Locate the cell with the specified text and output its [X, Y] center coordinate. 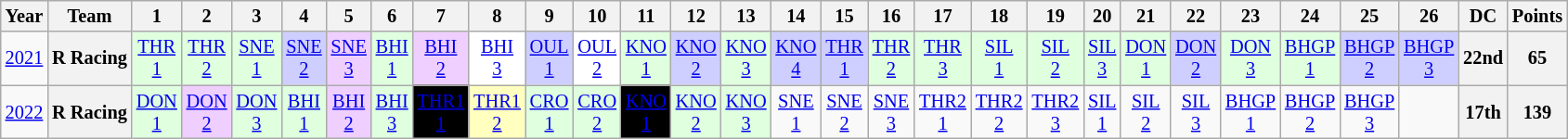
17 [943, 16]
22nd [1484, 58]
DC [1484, 16]
OUL2 [597, 58]
14 [796, 16]
CRO2 [597, 112]
24 [1310, 16]
2 [207, 16]
26 [1429, 16]
15 [844, 16]
23 [1251, 16]
4 [304, 16]
12 [696, 16]
9 [550, 16]
20 [1102, 16]
THR22 [999, 112]
10 [597, 16]
Points [1537, 16]
17th [1484, 112]
22 [1196, 16]
139 [1537, 112]
11 [646, 16]
THR3 [943, 58]
5 [349, 16]
25 [1369, 16]
13 [746, 16]
18 [999, 16]
8 [498, 16]
Team [89, 16]
THR21 [943, 112]
KNO4 [796, 58]
7 [442, 16]
19 [1055, 16]
1 [157, 16]
3 [257, 16]
OUL1 [550, 58]
THR23 [1055, 112]
2021 [24, 58]
16 [891, 16]
Year [24, 16]
21 [1146, 16]
65 [1537, 58]
THR12 [498, 112]
2022 [24, 112]
CRO1 [550, 112]
6 [392, 16]
THR11 [442, 112]
